Determine the [X, Y] coordinate at the center of the cell enclosing the given text.  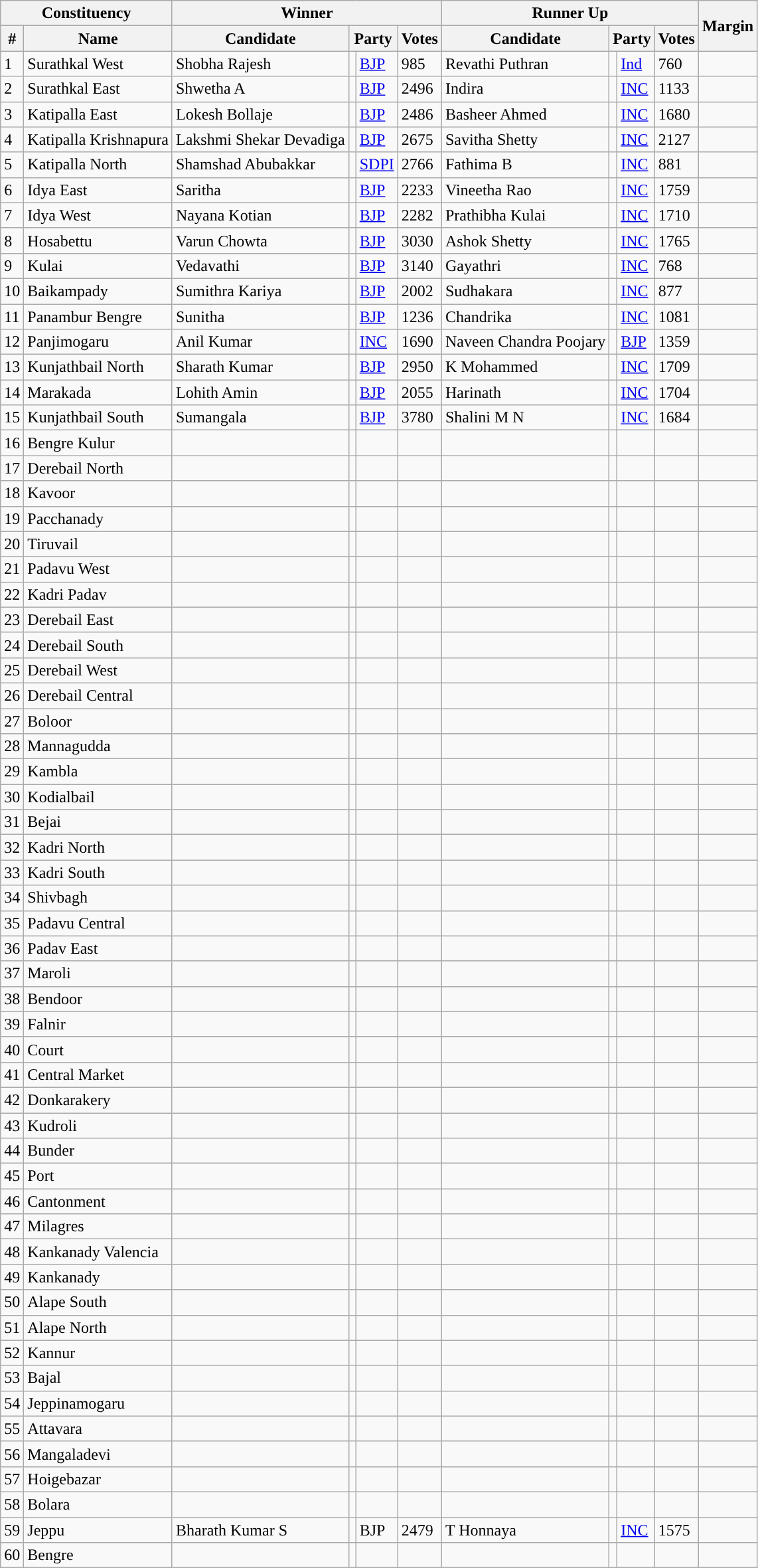
38 [12, 999]
Sharath Kumar [260, 367]
44 [12, 1151]
Sudhakara [525, 291]
Bendoor [98, 999]
Surathkal West [98, 64]
1359 [676, 342]
17 [12, 468]
Basheer Ahmed [525, 114]
2233 [419, 190]
2766 [419, 165]
30 [12, 797]
Pacchanady [98, 519]
2282 [419, 215]
Milagres [98, 1227]
Shwetha A [260, 89]
1710 [676, 215]
34 [12, 898]
# [12, 39]
1133 [676, 89]
Lakshmi Shekar Devadiga [260, 139]
9 [12, 266]
Bejai [98, 822]
Alape North [98, 1328]
Revathi Puthran [525, 64]
Sumangala [260, 418]
Derebail Central [98, 695]
6 [12, 190]
Derebail East [98, 620]
Derebail West [98, 670]
55 [12, 1429]
Shobha Rajesh [260, 64]
Naveen Chandra Poojary [525, 342]
60 [12, 1555]
13 [12, 367]
1680 [676, 114]
Jeppinamogaru [98, 1403]
Ashok Shetty [525, 240]
12 [12, 342]
760 [676, 64]
T Honnaya [525, 1529]
15 [12, 418]
2002 [419, 291]
3 [12, 114]
53 [12, 1378]
Indira [525, 89]
Nayana Kotian [260, 215]
21 [12, 569]
Name [98, 39]
47 [12, 1227]
SDPI [377, 165]
Kudroli [98, 1126]
Mannagudda [98, 746]
43 [12, 1126]
40 [12, 1049]
Vedavathi [260, 266]
22 [12, 594]
5 [12, 165]
1236 [419, 317]
Kankanady Valencia [98, 1252]
41 [12, 1075]
Runner Up [569, 13]
56 [12, 1454]
Varun Chowta [260, 240]
8 [12, 240]
Port [98, 1176]
3030 [419, 240]
Central Market [98, 1075]
1759 [676, 190]
Bunder [98, 1151]
26 [12, 695]
Surathkal East [98, 89]
Chandrika [525, 317]
Saritha [260, 190]
Alape South [98, 1302]
Bengre Kulur [98, 443]
1709 [676, 367]
881 [676, 165]
Kambla [98, 772]
Derebail South [98, 645]
2950 [419, 367]
28 [12, 746]
46 [12, 1201]
39 [12, 1024]
Gayathri [525, 266]
Donkarakery [98, 1100]
1704 [676, 392]
Kadri North [98, 847]
Kodialbail [98, 797]
29 [12, 772]
Maroli [98, 974]
768 [676, 266]
Attavara [98, 1429]
Boloor [98, 721]
Idya East [98, 190]
Sumithra Kariya [260, 291]
Kannur [98, 1353]
52 [12, 1353]
Baikampady [98, 291]
Kadri South [98, 873]
51 [12, 1328]
27 [12, 721]
Sunitha [260, 317]
877 [676, 291]
48 [12, 1252]
32 [12, 847]
Katipalla East [98, 114]
49 [12, 1277]
20 [12, 544]
36 [12, 948]
37 [12, 974]
2055 [419, 392]
18 [12, 493]
Shalini M N [525, 418]
Kunjathbail South [98, 418]
2479 [419, 1529]
2 [12, 89]
Lokesh Bollaje [260, 114]
Hosabettu [98, 240]
1081 [676, 317]
Panjimogaru [98, 342]
Savitha Shetty [525, 139]
7 [12, 215]
1765 [676, 240]
Shamshad Abubakkar [260, 165]
14 [12, 392]
3140 [419, 266]
50 [12, 1302]
Mangaladevi [98, 1454]
1 [12, 64]
Padavu West [98, 569]
985 [419, 64]
31 [12, 822]
Harinath [525, 392]
35 [12, 923]
Derebail North [98, 468]
11 [12, 317]
Prathibha Kulai [525, 215]
54 [12, 1403]
33 [12, 873]
Kadri Padav [98, 594]
Court [98, 1049]
19 [12, 519]
Falnir [98, 1024]
Padavu Central [98, 923]
45 [12, 1176]
Bolara [98, 1504]
3780 [419, 418]
Hoigebazar [98, 1479]
Fathima B [525, 165]
Ind [636, 64]
Katipalla Krishnapura [98, 139]
1684 [676, 418]
Lohith Amin [260, 392]
Constituency [86, 13]
Bharath Kumar S [260, 1529]
42 [12, 1100]
Marakada [98, 392]
Kavoor [98, 493]
Winner [307, 13]
Idya West [98, 215]
2675 [419, 139]
1575 [676, 1529]
24 [12, 645]
Jeppu [98, 1529]
Cantonment [98, 1201]
Kankanady [98, 1277]
Margin [727, 26]
Tiruvail [98, 544]
Katipalla North [98, 165]
58 [12, 1504]
2496 [419, 89]
Bajal [98, 1378]
Anil Kumar [260, 342]
2486 [419, 114]
25 [12, 670]
Kulai [98, 266]
16 [12, 443]
Kunjathbail North [98, 367]
1690 [419, 342]
Bengre [98, 1555]
23 [12, 620]
4 [12, 139]
Panambur Bengre [98, 317]
57 [12, 1479]
2127 [676, 139]
K Mohammed [525, 367]
Shivbagh [98, 898]
59 [12, 1529]
Vineetha Rao [525, 190]
10 [12, 291]
Padav East [98, 948]
